Pinpoint the cell where the given text exists, returning its (x, y) midpoint coordinate. 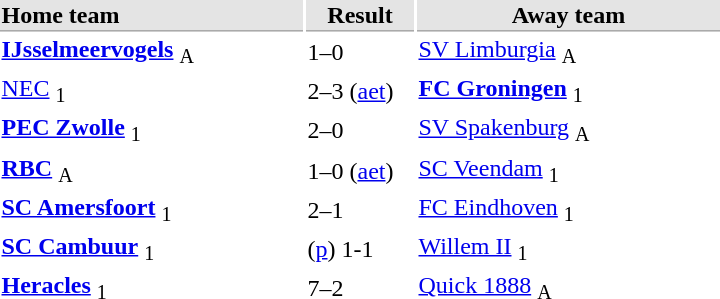
NEC 1 (152, 92)
SC Amersfoort 1 (152, 210)
Away team (568, 16)
PEC Zwolle 1 (152, 131)
Willem II 1 (568, 249)
RBC A (152, 170)
SV Limburgia A (568, 52)
SV Spakenburg A (568, 131)
1–0 (360, 52)
FC Groningen 1 (568, 92)
(p) 1-1 (360, 249)
Home team (152, 16)
SC Veendam 1 (568, 170)
1–0 (aet) (360, 170)
2–0 (360, 131)
FC Eindhoven 1 (568, 210)
Result (360, 16)
2–1 (360, 210)
IJsselmeervogels A (152, 52)
SC Cambuur 1 (152, 249)
2–3 (aet) (360, 92)
